Find where the given text appears and provide that cell's center as (x, y) coordinate. 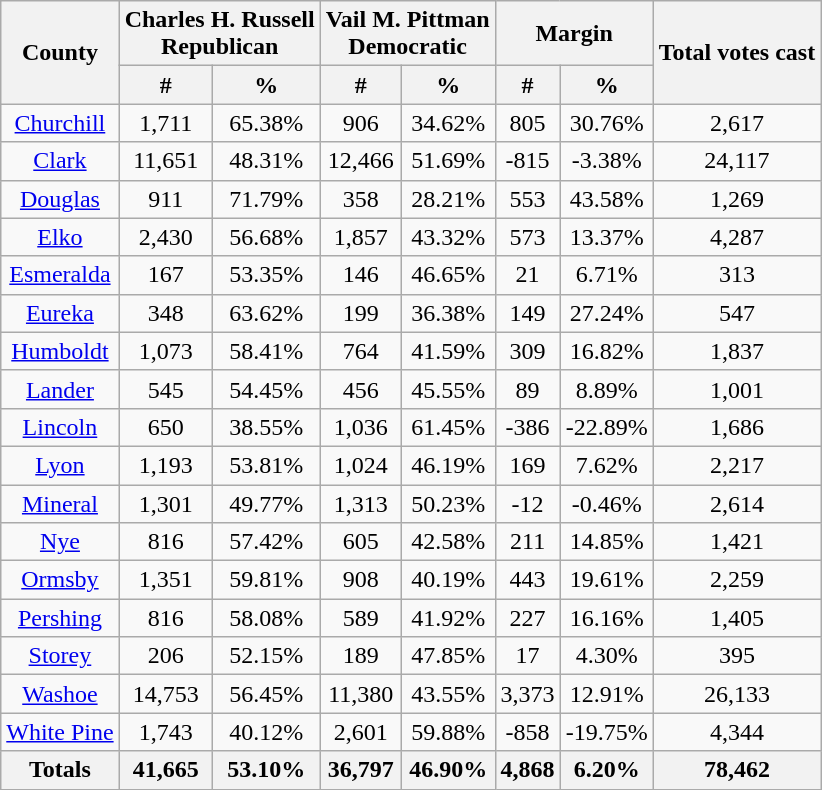
-0.46% (606, 503)
13.37% (606, 237)
Vail M. PittmanDemocratic (408, 34)
1,837 (737, 351)
46.19% (448, 465)
11,380 (360, 694)
12.91% (606, 694)
Lander (60, 389)
56.45% (266, 694)
Margin (574, 34)
2,217 (737, 465)
County (60, 52)
2,617 (737, 123)
1,857 (360, 237)
589 (360, 618)
573 (528, 237)
547 (737, 313)
1,269 (737, 199)
65.38% (266, 123)
149 (528, 313)
Total votes cast (737, 52)
Elko (60, 237)
21 (528, 275)
White Pine (60, 732)
1,711 (166, 123)
6.20% (606, 770)
Charles H. RussellRepublican (220, 34)
40.19% (448, 580)
Lyon (60, 465)
36.38% (448, 313)
Storey (60, 656)
38.55% (266, 427)
59.88% (448, 732)
Douglas (60, 199)
-386 (528, 427)
358 (360, 199)
Eureka (60, 313)
146 (360, 275)
34.62% (448, 123)
7.62% (606, 465)
14,753 (166, 694)
908 (360, 580)
28.21% (448, 199)
43.58% (606, 199)
211 (528, 542)
4.30% (606, 656)
2,430 (166, 237)
-22.89% (606, 427)
199 (360, 313)
906 (360, 123)
54.45% (266, 389)
189 (360, 656)
-19.75% (606, 732)
61.45% (448, 427)
Pershing (60, 618)
1,301 (166, 503)
58.41% (266, 351)
309 (528, 351)
46.90% (448, 770)
1,001 (737, 389)
348 (166, 313)
48.31% (266, 161)
443 (528, 580)
605 (360, 542)
41.92% (448, 618)
-815 (528, 161)
40.12% (266, 732)
30.76% (606, 123)
12,466 (360, 161)
Lincoln (60, 427)
46.65% (448, 275)
17 (528, 656)
Washoe (60, 694)
53.10% (266, 770)
8.89% (606, 389)
6.71% (606, 275)
1,193 (166, 465)
53.35% (266, 275)
24,117 (737, 161)
Mineral (60, 503)
41.59% (448, 351)
57.42% (266, 542)
63.62% (266, 313)
51.69% (448, 161)
764 (360, 351)
805 (528, 123)
1,743 (166, 732)
Nye (60, 542)
59.81% (266, 580)
16.16% (606, 618)
1,405 (737, 618)
36,797 (360, 770)
14.85% (606, 542)
650 (166, 427)
1,036 (360, 427)
1,073 (166, 351)
206 (166, 656)
49.77% (266, 503)
47.85% (448, 656)
911 (166, 199)
43.32% (448, 237)
2,614 (737, 503)
1,024 (360, 465)
89 (528, 389)
313 (737, 275)
545 (166, 389)
1,313 (360, 503)
50.23% (448, 503)
Esmeralda (60, 275)
71.79% (266, 199)
2,601 (360, 732)
26,133 (737, 694)
169 (528, 465)
-12 (528, 503)
Clark (60, 161)
395 (737, 656)
Humboldt (60, 351)
Ormsby (60, 580)
11,651 (166, 161)
4,287 (737, 237)
19.61% (606, 580)
456 (360, 389)
45.55% (448, 389)
227 (528, 618)
1,351 (166, 580)
-3.38% (606, 161)
Totals (60, 770)
4,868 (528, 770)
41,665 (166, 770)
52.15% (266, 656)
3,373 (528, 694)
27.24% (606, 313)
53.81% (266, 465)
-858 (528, 732)
1,421 (737, 542)
553 (528, 199)
56.68% (266, 237)
16.82% (606, 351)
4,344 (737, 732)
43.55% (448, 694)
78,462 (737, 770)
167 (166, 275)
1,686 (737, 427)
58.08% (266, 618)
42.58% (448, 542)
2,259 (737, 580)
Churchill (60, 123)
